From the cell containing the given text, extract its center point as [X, Y] coordinate. 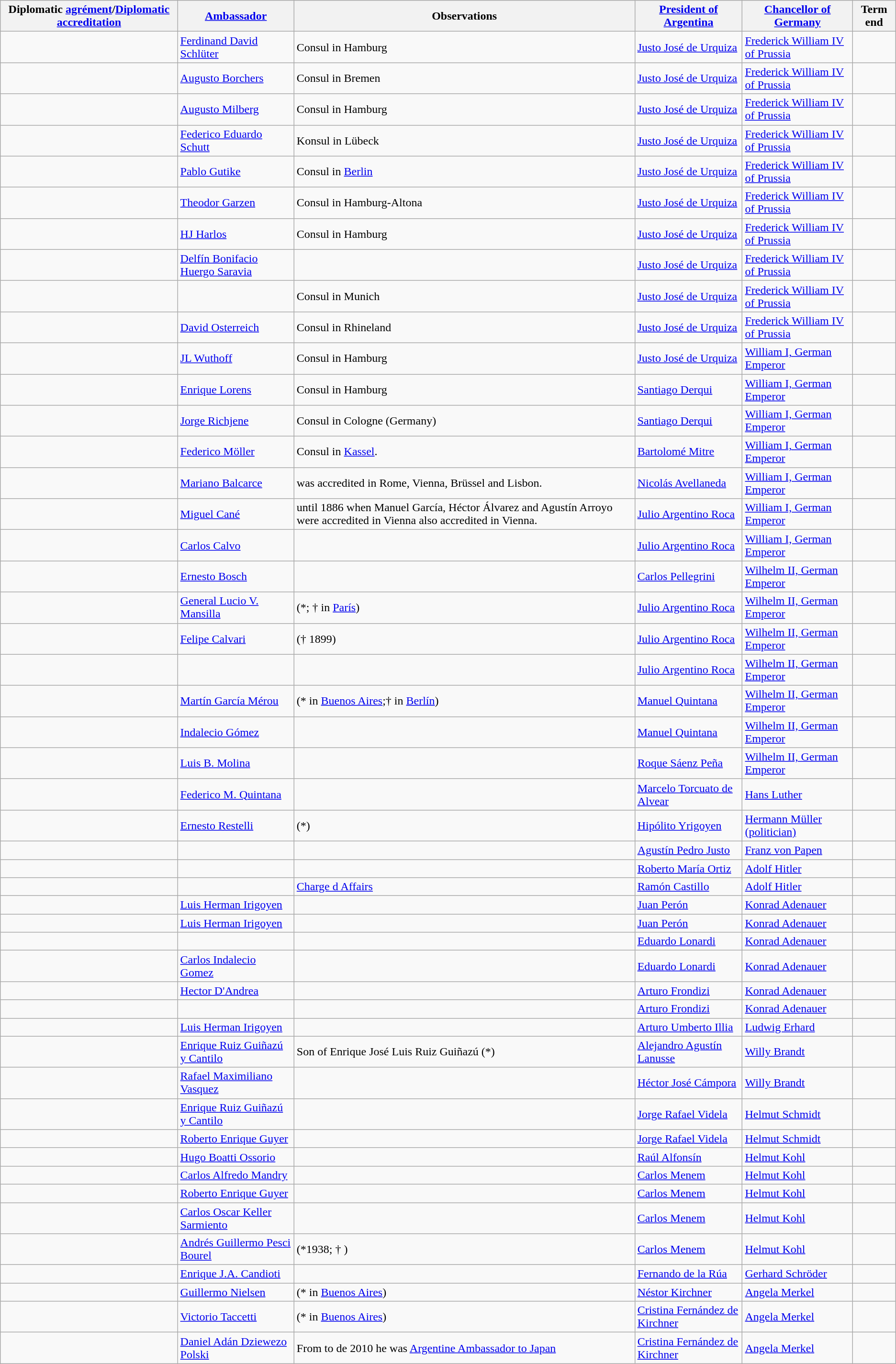
Consul in Cologne (Germany) [464, 421]
Mariano Balcarce [235, 483]
Consul in Rhineland [464, 327]
Federico Möller [235, 452]
Term end [874, 16]
Consul in Bremen [464, 78]
Roque Sáenz Peña [688, 763]
(*; † in París) [464, 608]
David Osterreich [235, 327]
Diplomatic agrément/Diplomatic accreditation [89, 16]
Jorge Richjene [235, 421]
Raúl Alfonsín [688, 1157]
Hans Luther [797, 794]
Franz von Papen [797, 850]
Bartolomé Mitre [688, 452]
Carlos Oscar Keller Sarmiento [235, 1218]
(*) [464, 825]
Hipólito Yrigoyen [688, 825]
Observations [464, 16]
Federico Eduardo Schutt [235, 141]
Carlos Calvo [235, 546]
Gerhard Schröder [797, 1274]
Roberto María Ortiz [688, 869]
President of Argentina [688, 16]
Ramón Castillo [688, 887]
Ferdinand David Schlüter [235, 47]
Rafael Maximiliano Vasquez [235, 1083]
Ernesto Bosch [235, 576]
Ludwig Erhard [797, 1027]
Pablo Gutike [235, 171]
JL Wuthoff [235, 358]
Carlos Alfredo Mandry [235, 1175]
Theodor Garzen [235, 203]
(*1938; † ) [464, 1249]
Charge d Affairs [464, 887]
Son of Enrique José Luis Ruiz Guiñazú (*) [464, 1052]
Fernando de la Rúa [688, 1274]
Consul in Munich [464, 296]
Felipe Calvari [235, 638]
Nicolás Avellaneda [688, 483]
HJ Harlos [235, 234]
Federico M. Quintana [235, 794]
Delfín Bonifacio Huergo Saravia [235, 265]
Consul in Hamburg-Altona [464, 203]
Ambassador [235, 16]
Hector D'Andrea [235, 991]
Arturo Umberto Illia [688, 1027]
Enrique Lorens [235, 390]
Hermann Müller (politician) [797, 825]
Chancellor of Germany [797, 16]
Alejandro Agustín Lanusse [688, 1052]
Augusto Borchers [235, 78]
Consul in Kassel. [464, 452]
Martín García Mérou [235, 701]
Victorio Taccetti [235, 1317]
Enrique J.A. Candioti [235, 1274]
until 1886 when Manuel García, Héctor Álvarez and Agustín Arroyo were accredited in Vienna also accredited in Vienna. [464, 514]
Marcelo Torcuato de Alvear [688, 794]
Agustín Pedro Justo [688, 850]
was accredited in Rome, Vienna, Brüssel and Lisbon. [464, 483]
Hugo Boatti Ossorio [235, 1157]
Guillermo Nielsen [235, 1292]
Héctor José Cámpora [688, 1083]
Andrés Guillermo Pesci Bourel [235, 1249]
Indalecio Gómez [235, 732]
Néstor Kirchner [688, 1292]
Carlos Indalecio Gomez [235, 966]
Miguel Cané [235, 514]
Carlos Pellegrini [688, 576]
(* in Buenos Aires;† in Berlín) [464, 701]
Konsul in Lübeck [464, 141]
Ernesto Restelli [235, 825]
General Lucio V. Mansilla [235, 608]
Consul in Berlin [464, 171]
From to de 2010 he was Argentine Ambassador to Japan [464, 1348]
Luis B. Molina [235, 763]
Daniel Adán Dziewezo Polski [235, 1348]
(† 1899) [464, 638]
Augusto Milberg [235, 109]
